Capture the cell that displays the provided text and extract its (x, y) central coordinate. 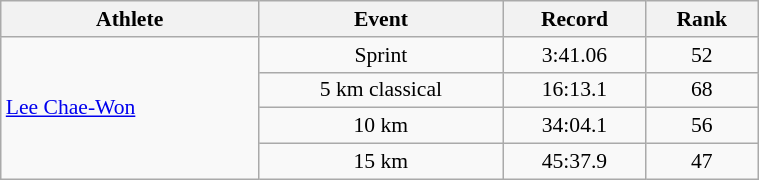
Record (574, 19)
34:04.1 (574, 126)
16:13.1 (574, 90)
Lee Chae-Won (130, 108)
5 km classical (382, 90)
45:37.9 (574, 162)
52 (702, 55)
Athlete (130, 19)
Sprint (382, 55)
15 km (382, 162)
47 (702, 162)
56 (702, 126)
Event (382, 19)
3:41.06 (574, 55)
10 km (382, 126)
68 (702, 90)
Rank (702, 19)
